Return [x, y] of the center of cell containing provided text 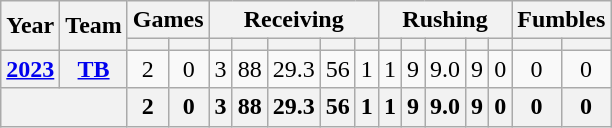
Fumbles [562, 20]
2023 [30, 69]
TB [94, 69]
Team [94, 26]
Year [30, 26]
Rushing [444, 20]
Games [168, 20]
Receiving [294, 20]
